For the text-containing cell, return its midpoint in [X, Y] coordinate format. 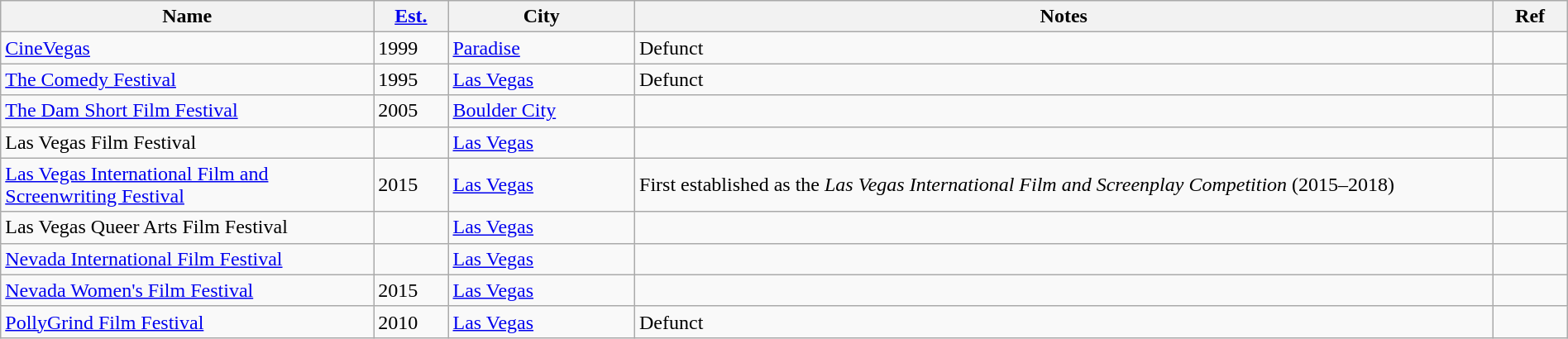
1999 [411, 48]
Las Vegas Film Festival [187, 142]
1995 [411, 79]
Las Vegas International Film and Screenwriting Festival [187, 185]
PollyGrind Film Festival [187, 322]
Notes [1064, 17]
The Comedy Festival [187, 79]
The Dam Short Film Festival [187, 111]
Boulder City [542, 111]
Nevada Women's Film Festival [187, 290]
Name [187, 17]
City [542, 17]
First established as the Las Vegas International Film and Screenplay Competition (2015–2018) [1064, 185]
2005 [411, 111]
Paradise [542, 48]
CineVegas [187, 48]
2010 [411, 322]
Est. [411, 17]
Las Vegas Queer Arts Film Festival [187, 227]
Ref [1530, 17]
Nevada International Film Festival [187, 259]
